Return (X, Y) of the center of cell containing provided text 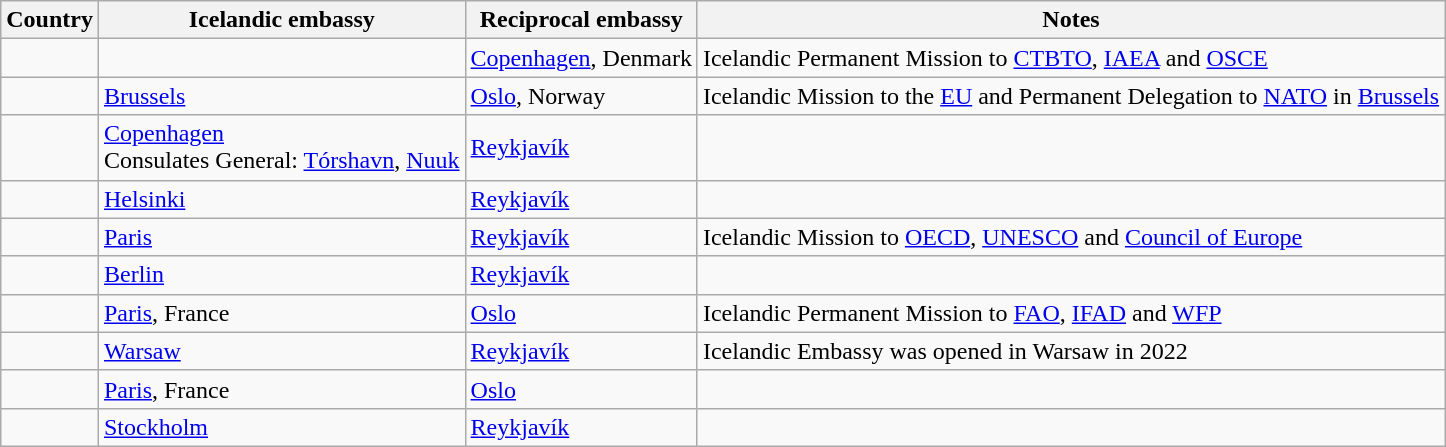
Reciprocal embassy (581, 20)
CopenhagenConsulates General: Tórshavn, Nuuk (282, 148)
Oslo, Norway (581, 96)
Icelandic Embassy was opened in Warsaw in 2022 (1070, 351)
Berlin (282, 275)
Helsinki (282, 199)
Icelandic Permanent Mission to FAO, IFAD and WFP (1070, 313)
Copenhagen, Denmark (581, 58)
Country (50, 20)
Icelandic embassy (282, 20)
Warsaw (282, 351)
Brussels (282, 96)
Paris (282, 237)
Stockholm (282, 427)
Notes (1070, 20)
Icelandic Permanent Mission to CTBTO, IAEA and OSCE (1070, 58)
Icelandic Mission to the EU and Permanent Delegation to NATO in Brussels (1070, 96)
Icelandic Mission to OECD, UNESCO and Council of Europe (1070, 237)
